Return the (x, y) coordinate for the center point of the cell that contains the specified text.  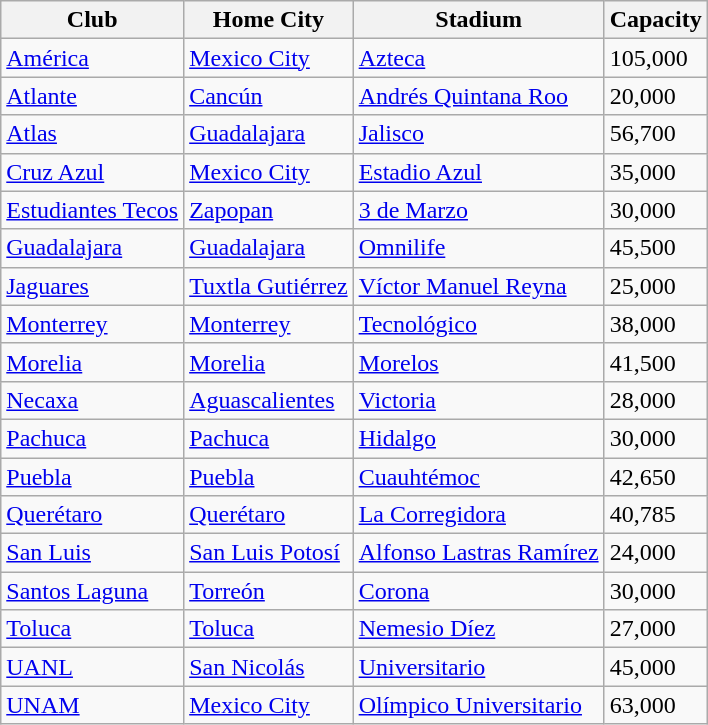
35,000 (656, 172)
56,700 (656, 134)
San Luis (92, 553)
38,000 (656, 324)
América (92, 58)
63,000 (656, 705)
Cuauhtémoc (478, 477)
Andrés Quintana Roo (478, 96)
La Corregidora (478, 515)
Santos Laguna (92, 591)
40,785 (656, 515)
Hidalgo (478, 438)
3 de Marzo (478, 210)
Aguascalientes (268, 400)
Necaxa (92, 400)
Home City (268, 20)
Club (92, 20)
Cancún (268, 96)
Estudiantes Tecos (92, 210)
Olímpico Universitario (478, 705)
25,000 (656, 286)
41,500 (656, 362)
Universitario (478, 667)
45,000 (656, 667)
Capacity (656, 20)
Morelos (478, 362)
24,000 (656, 553)
Atlante (92, 96)
45,500 (656, 248)
Stadium (478, 20)
Torreón (268, 591)
105,000 (656, 58)
28,000 (656, 400)
42,650 (656, 477)
Cruz Azul (92, 172)
Nemesio Díez (478, 629)
Jaguares (92, 286)
Estadio Azul (478, 172)
Atlas (92, 134)
UNAM (92, 705)
Omnilife (478, 248)
27,000 (656, 629)
Jalisco (478, 134)
Corona (478, 591)
Zapopan (268, 210)
Tecnológico (478, 324)
San Nicolás (268, 667)
Víctor Manuel Reyna (478, 286)
Victoria (478, 400)
20,000 (656, 96)
UANL (92, 667)
Azteca (478, 58)
Alfonso Lastras Ramírez (478, 553)
Tuxtla Gutiérrez (268, 286)
San Luis Potosí (268, 553)
